Determine the [x, y] coordinate at the center of the cell enclosing the given text.  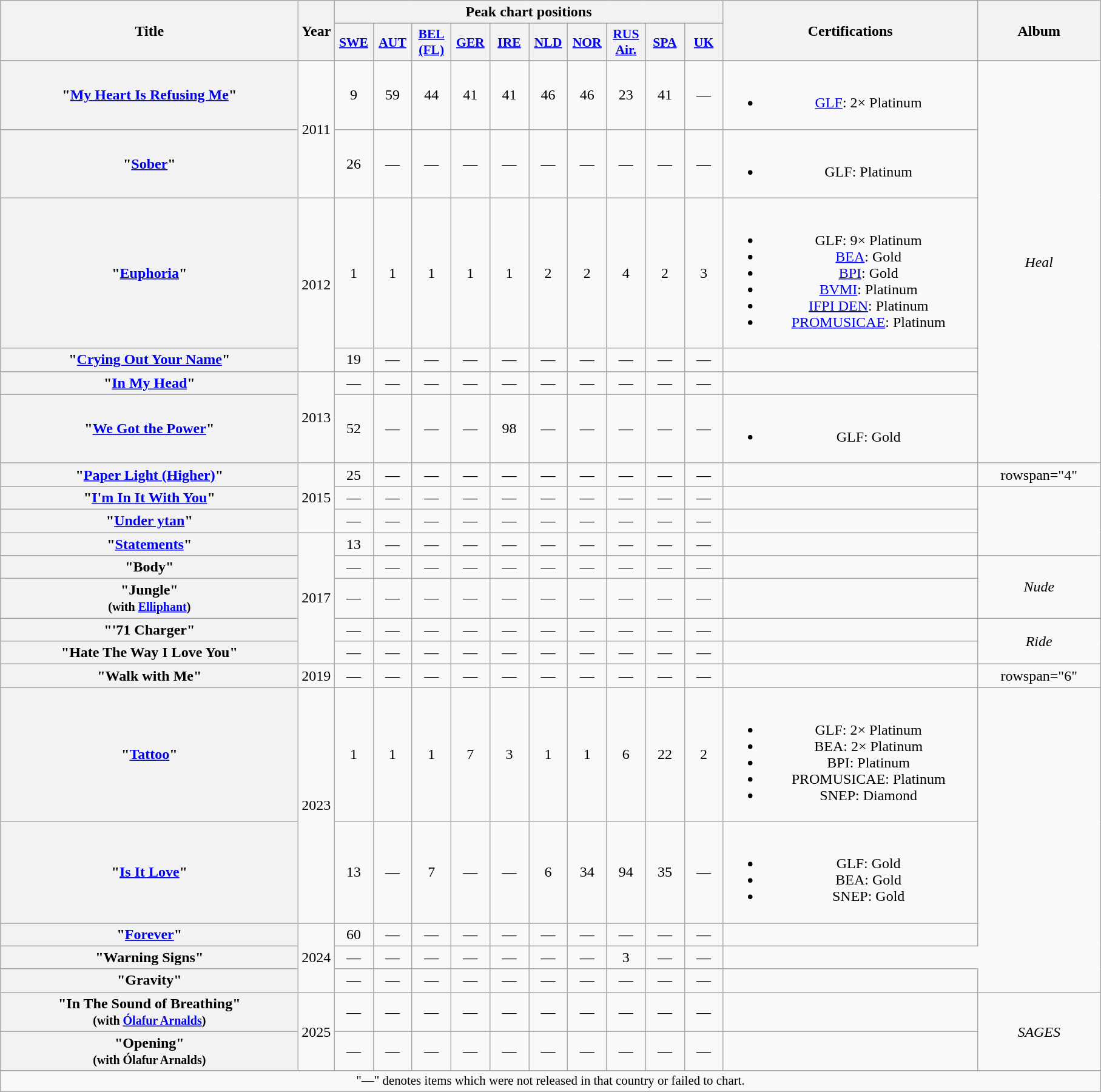
"Crying Out Your Name" [149, 360]
2013 [317, 417]
AUT [392, 42]
"Warning Signs" [149, 957]
22 [665, 755]
59 [392, 95]
"Paper Light (Higher)" [149, 474]
SWE [354, 42]
"My Heart Is Refusing Me" [149, 95]
IRE [509, 42]
"Sober" [149, 164]
"Is It Love" [149, 872]
9 [354, 95]
rowspan="4" [1039, 474]
"Walk with Me" [149, 676]
2023 [317, 805]
"Tattoo" [149, 755]
"Opening"(with Ólafur Arnalds) [149, 1051]
SAGES [1039, 1031]
SPA [665, 42]
"Under ytan" [149, 521]
GLF: 2× PlatinumBEA: 2× PlatinumBPI: PlatinumPROMUSICAE: PlatinumSNEP: Diamond [850, 755]
4 [626, 273]
GLF: 9× PlatinumBEA: GoldBPI: GoldBVMI: PlatinumIFPI DEN: PlatinumPROMUSICAE: Platinum [850, 273]
2015 [317, 497]
44 [431, 95]
"Statements" [149, 544]
"In My Head" [149, 383]
98 [509, 428]
GLF: GoldBEA: GoldSNEP: Gold [850, 872]
Title [149, 30]
"Forever" [149, 934]
19 [354, 360]
2017 [317, 598]
NLD [548, 42]
GLF: Platinum [850, 164]
Nude [1039, 587]
25 [354, 474]
60 [354, 934]
2019 [317, 676]
34 [587, 872]
"Body" [149, 567]
2012 [317, 285]
BEL(FL) [431, 42]
GLF: Gold [850, 428]
NOR [587, 42]
Peak chart positions [529, 12]
UK [704, 42]
RUSAir. [626, 42]
"Euphoria" [149, 273]
23 [626, 95]
26 [354, 164]
"In The Sound of Breathing"(with Ólafur Arnalds) [149, 1012]
Certifications [850, 30]
rowspan="6" [1039, 676]
2024 [317, 957]
"Hate The Way I Love You" [149, 653]
35 [665, 872]
"Jungle"(with Elliphant) [149, 598]
Heal [1039, 262]
"—" denotes items which were not released in that country or failed to chart. [551, 1081]
"We Got the Power" [149, 428]
"'71 Charger" [149, 630]
2025 [317, 1031]
Ride [1039, 641]
"I'm In It With You" [149, 497]
Album [1039, 30]
52 [354, 428]
"Gravity" [149, 980]
GER [470, 42]
GLF: 2× Platinum [850, 95]
Year [317, 30]
2011 [317, 129]
94 [626, 872]
